Return (x, y) of the center of cell containing provided text 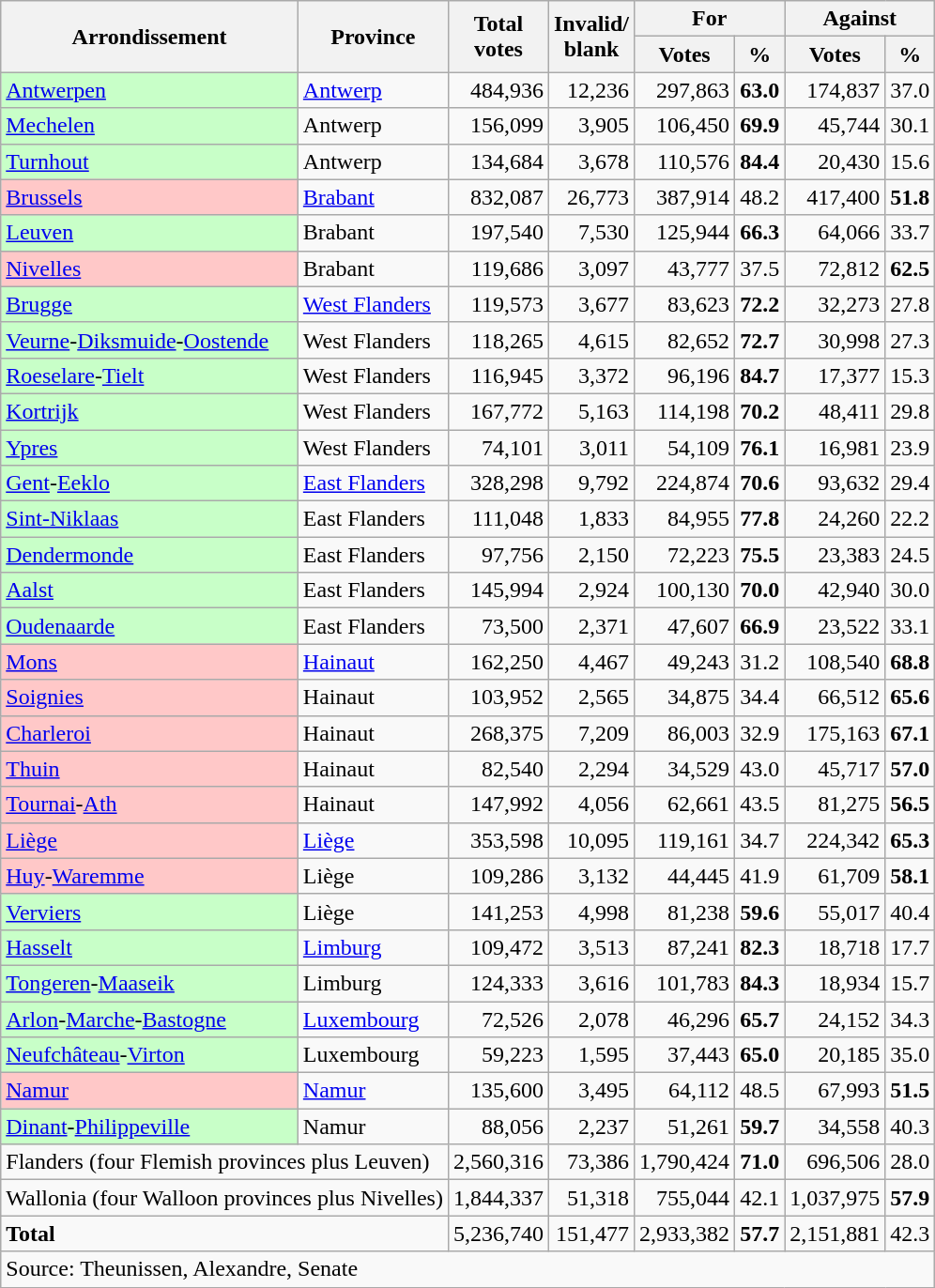
Arrondissement (150, 37)
119,161 (685, 840)
73,386 (591, 1162)
387,914 (685, 197)
62.5 (911, 268)
Verviers (150, 912)
84,955 (685, 519)
28.0 (911, 1162)
134,684 (498, 161)
65.7 (760, 1019)
175,163 (835, 733)
30,998 (835, 340)
70.6 (760, 483)
26,773 (591, 197)
58.1 (911, 876)
29.8 (911, 411)
3,677 (591, 304)
32.9 (760, 733)
Province (373, 37)
45,717 (835, 769)
17.7 (911, 947)
Total (225, 1234)
125,944 (685, 233)
Ypres (150, 448)
Arlon-Marche-Bastogne (150, 1019)
167,772 (498, 411)
97,756 (498, 555)
Against (860, 19)
100,130 (685, 590)
30.1 (911, 126)
Mons (150, 662)
Source: Theunissen, Alexandre, Senate (467, 1269)
Aalst (150, 590)
109,472 (498, 947)
29.4 (911, 483)
Kortrijk (150, 411)
30.0 (911, 590)
70.0 (760, 590)
Mechelen (150, 126)
224,342 (835, 840)
68.8 (911, 662)
43.0 (760, 769)
114,198 (685, 411)
24,260 (835, 519)
16,981 (835, 448)
2,560,316 (498, 1162)
66,512 (835, 698)
24.5 (911, 555)
84.4 (760, 161)
119,686 (498, 268)
3,097 (591, 268)
72,223 (685, 555)
63.0 (760, 90)
9,792 (591, 483)
49,243 (685, 662)
83,623 (685, 304)
71.0 (760, 1162)
66.9 (760, 626)
151,477 (591, 1234)
15.3 (911, 376)
57.9 (911, 1198)
65.0 (760, 1055)
75.5 (760, 555)
59,223 (498, 1055)
2,150 (591, 555)
5,236,740 (498, 1234)
Antwerpen (150, 90)
27.8 (911, 304)
353,598 (498, 840)
2,924 (591, 590)
106,450 (685, 126)
116,945 (498, 376)
51,318 (591, 1198)
72,526 (498, 1019)
3,011 (591, 448)
65.3 (911, 840)
Dendermonde (150, 555)
145,994 (498, 590)
147,992 (498, 805)
57.7 (760, 1234)
1,833 (591, 519)
34.3 (911, 1019)
135,600 (498, 1091)
Wallonia (four Walloon provinces plus Nivelles) (225, 1198)
81,238 (685, 912)
119,573 (498, 304)
3,905 (591, 126)
103,952 (498, 698)
34,529 (685, 769)
3,372 (591, 376)
110,576 (685, 161)
20,185 (835, 1055)
Brussels (150, 197)
141,253 (498, 912)
268,375 (498, 733)
2,151,881 (835, 1234)
57.0 (911, 769)
2,078 (591, 1019)
4,467 (591, 662)
59.7 (760, 1127)
Brugge (150, 304)
Tongeren-Maaseik (150, 983)
328,298 (498, 483)
2,565 (591, 698)
Charleroi (150, 733)
84.3 (760, 983)
82,540 (498, 769)
33.1 (911, 626)
4,998 (591, 912)
20,430 (835, 161)
755,044 (685, 1198)
Veurne-Diksmuide-Oostende (150, 340)
Sint-Niklaas (150, 519)
82,652 (685, 340)
42.1 (760, 1198)
87,241 (685, 947)
59.6 (760, 912)
23,522 (835, 626)
108,540 (835, 662)
4,056 (591, 805)
Dinant-Philippeville (150, 1127)
86,003 (685, 733)
162,250 (498, 662)
197,540 (498, 233)
34.7 (760, 840)
73,500 (498, 626)
7,209 (591, 733)
31.2 (760, 662)
51,261 (685, 1127)
Totalvotes (498, 37)
65.6 (911, 698)
156,099 (498, 126)
37.0 (911, 90)
109,286 (498, 876)
Tournai-Ath (150, 805)
3,132 (591, 876)
34,875 (685, 698)
51.8 (911, 197)
2,371 (591, 626)
48.2 (760, 197)
56.5 (911, 805)
67.1 (911, 733)
43.5 (760, 805)
15.7 (911, 983)
Flanders (four Flemish provinces plus Leuven) (225, 1162)
81,275 (835, 805)
Invalid/blank (591, 37)
17,377 (835, 376)
832,087 (498, 197)
224,874 (685, 483)
15.6 (911, 161)
Nivelles (150, 268)
42.3 (911, 1234)
34,558 (835, 1127)
101,783 (685, 983)
Hasselt (150, 947)
4,615 (591, 340)
5,163 (591, 411)
33.7 (911, 233)
51.5 (911, 1091)
42,940 (835, 590)
Gent-Eeklo (150, 483)
3,495 (591, 1091)
23,383 (835, 555)
Thuin (150, 769)
297,863 (685, 90)
1,790,424 (685, 1162)
2,294 (591, 769)
23.9 (911, 448)
22.2 (911, 519)
54,109 (685, 448)
62,661 (685, 805)
27.3 (911, 340)
111,048 (498, 519)
93,632 (835, 483)
76.1 (760, 448)
64,066 (835, 233)
72,812 (835, 268)
72.7 (760, 340)
Soignies (150, 698)
3,513 (591, 947)
40.4 (911, 912)
7,530 (591, 233)
174,837 (835, 90)
2,933,382 (685, 1234)
1,037,975 (835, 1198)
61,709 (835, 876)
3,616 (591, 983)
37.5 (760, 268)
74,101 (498, 448)
48,411 (835, 411)
18,718 (835, 947)
82.3 (760, 947)
45,744 (835, 126)
Huy-Waremme (150, 876)
12,236 (591, 90)
44,445 (685, 876)
66.3 (760, 233)
37,443 (685, 1055)
32,273 (835, 304)
48.5 (760, 1091)
64,112 (685, 1091)
1,595 (591, 1055)
35.0 (911, 1055)
84.7 (760, 376)
88,056 (498, 1127)
10,095 (591, 840)
67,993 (835, 1091)
2,237 (591, 1127)
Oudenaarde (150, 626)
41.9 (760, 876)
Turnhout (150, 161)
Neufchâteau-Virton (150, 1055)
69.9 (760, 126)
484,936 (498, 90)
417,400 (835, 197)
40.3 (911, 1127)
Roeselare-Tielt (150, 376)
70.2 (760, 411)
118,265 (498, 340)
72.2 (760, 304)
For (710, 19)
124,333 (498, 983)
3,678 (591, 161)
34.4 (760, 698)
46,296 (685, 1019)
18,934 (835, 983)
Leuven (150, 233)
77.8 (760, 519)
1,844,337 (498, 1198)
24,152 (835, 1019)
47,607 (685, 626)
96,196 (685, 376)
696,506 (835, 1162)
55,017 (835, 912)
43,777 (685, 268)
